Scan for the cell matching the given text and deliver its [X, Y] coordinate at center. 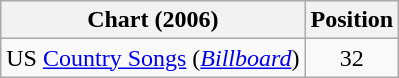
32 [352, 58]
Position [352, 20]
US Country Songs (Billboard) [153, 58]
Chart (2006) [153, 20]
